Locate the cell with the specified text and output its (X, Y) center coordinate. 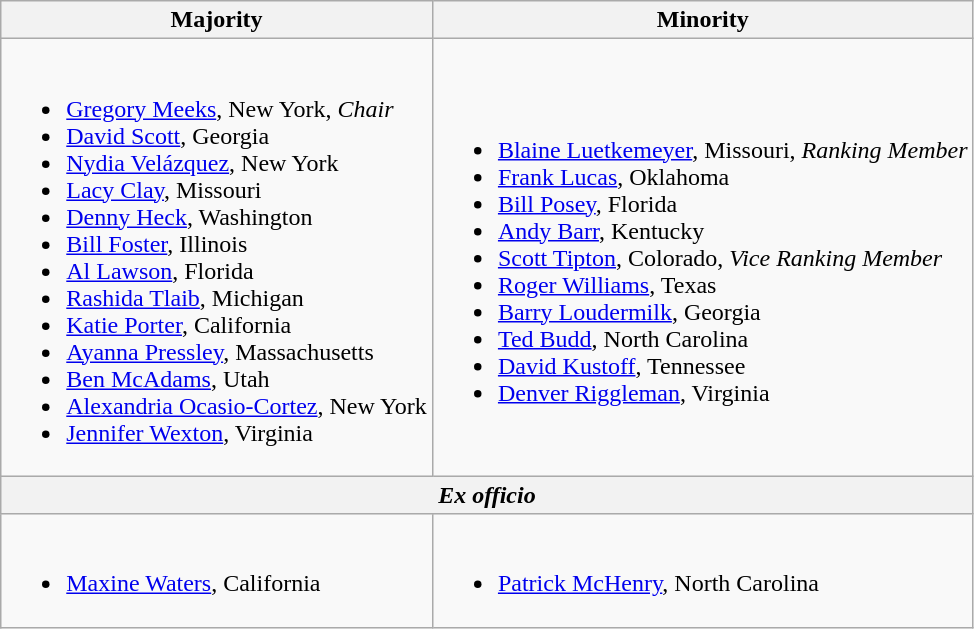
Minority (702, 20)
Majority (217, 20)
Ex officio (487, 495)
Maxine Waters, California (217, 570)
Patrick McHenry, North Carolina (702, 570)
